Output the [X, Y] coordinate of the center of the cell containing the given text.  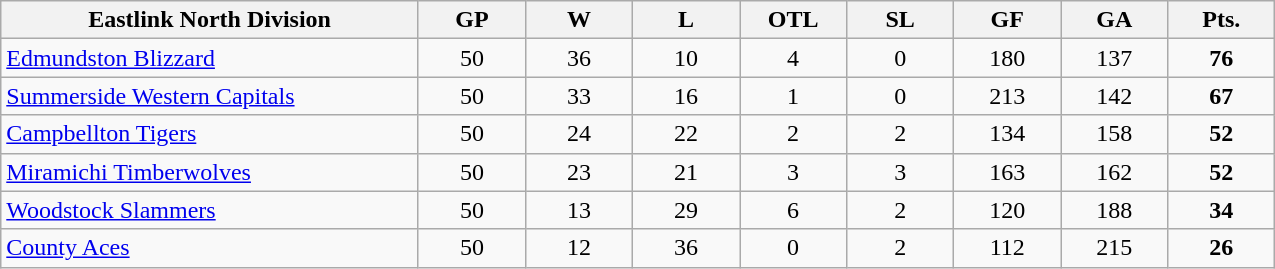
76 [1222, 58]
W [578, 20]
26 [1222, 248]
67 [1222, 96]
Summerside Western Capitals [210, 96]
22 [686, 134]
Woodstock Slammers [210, 210]
Eastlink North Division [210, 20]
OTL [794, 20]
24 [578, 134]
29 [686, 210]
188 [1114, 210]
158 [1114, 134]
21 [686, 172]
213 [1008, 96]
134 [1008, 134]
137 [1114, 58]
215 [1114, 248]
Pts. [1222, 20]
13 [578, 210]
12 [578, 248]
142 [1114, 96]
GP [472, 20]
1 [794, 96]
112 [1008, 248]
23 [578, 172]
L [686, 20]
SL [900, 20]
Campbellton Tigers [210, 134]
163 [1008, 172]
180 [1008, 58]
GA [1114, 20]
10 [686, 58]
162 [1114, 172]
4 [794, 58]
6 [794, 210]
GF [1008, 20]
34 [1222, 210]
33 [578, 96]
County Aces [210, 248]
Miramichi Timberwolves [210, 172]
120 [1008, 210]
Edmundston Blizzard [210, 58]
16 [686, 96]
